Determine the [X, Y] coordinate at the center of the cell enclosing the given text.  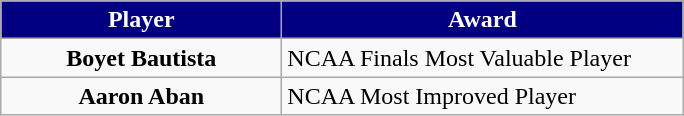
NCAA Most Improved Player [482, 96]
Aaron Aban [142, 96]
Boyet Bautista [142, 58]
Award [482, 20]
NCAA Finals Most Valuable Player [482, 58]
Player [142, 20]
